Locate the cell with the specified text and output its (X, Y) center coordinate. 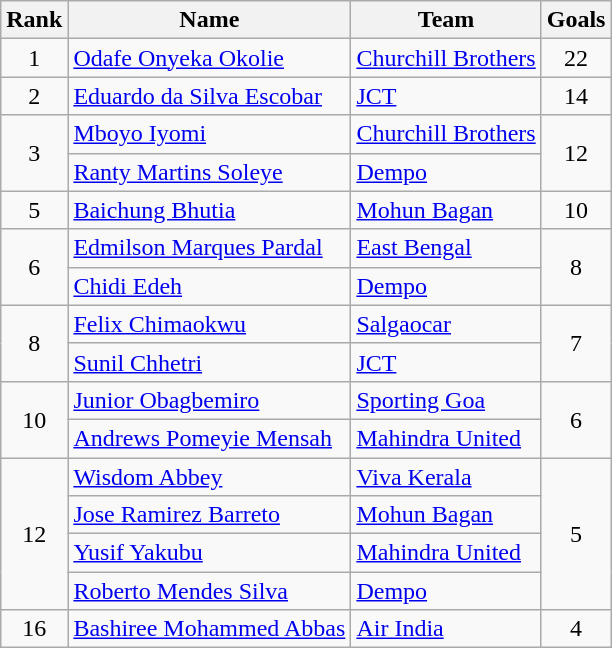
3 (34, 153)
Yusif Yakubu (210, 553)
Ranty Martins Soleye (210, 172)
1 (34, 58)
Roberto Mendes Silva (210, 591)
16 (34, 629)
22 (576, 58)
4 (576, 629)
Name (210, 20)
Junior Obagbemiro (210, 400)
Bashiree Mohammed Abbas (210, 629)
Chidi Edeh (210, 286)
Wisdom Abbey (210, 477)
Goals (576, 20)
Viva Kerala (446, 477)
14 (576, 96)
2 (34, 96)
Rank (34, 20)
Baichung Bhutia (210, 210)
Jose Ramirez Barreto (210, 515)
Salgaocar (446, 324)
Felix Chimaokwu (210, 324)
Mboyo Iyomi (210, 134)
Andrews Pomeyie Mensah (210, 438)
Sporting Goa (446, 400)
Air India (446, 629)
Edmilson Marques Pardal (210, 248)
Sunil Chhetri (210, 362)
7 (576, 343)
East Bengal (446, 248)
Team (446, 20)
Odafe Onyeka Okolie (210, 58)
Eduardo da Silva Escobar (210, 96)
